Provide the [x, y] coordinate of the cell's center where the given text is located.  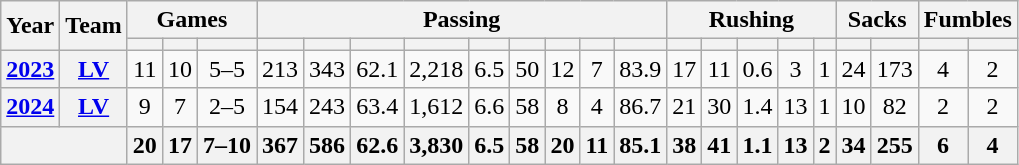
Rushing [752, 20]
38 [684, 145]
1,612 [436, 107]
343 [328, 69]
Team [94, 26]
30 [720, 107]
9 [144, 107]
6 [943, 145]
Games [192, 20]
85.1 [640, 145]
12 [562, 69]
63.4 [378, 107]
173 [894, 69]
50 [528, 69]
154 [280, 107]
2023 [30, 69]
586 [328, 145]
62.1 [378, 69]
5–5 [226, 69]
367 [280, 145]
62.6 [378, 145]
3 [796, 69]
0.6 [758, 69]
2–5 [226, 107]
83.9 [640, 69]
Sacks [877, 20]
86.7 [640, 107]
255 [894, 145]
24 [854, 69]
243 [328, 107]
Passing [462, 20]
6.6 [490, 107]
82 [894, 107]
2024 [30, 107]
3,830 [436, 145]
41 [720, 145]
1.4 [758, 107]
21 [684, 107]
Year [30, 26]
7–10 [226, 145]
2,218 [436, 69]
Fumbles [968, 20]
8 [562, 107]
1.1 [758, 145]
34 [854, 145]
213 [280, 69]
